Return (x, y) of the center of cell containing provided text 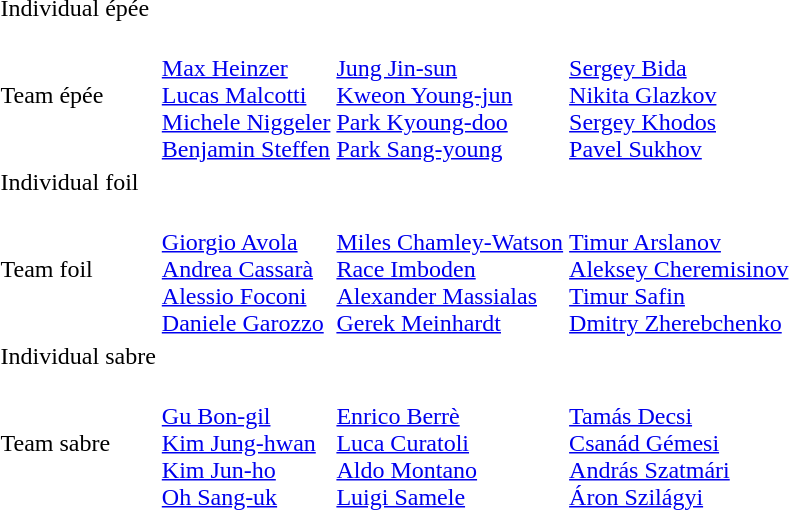
Miles Chamley-WatsonRace ImbodenAlexander MassialasGerek Meinhardt (450, 269)
Giorgio AvolaAndrea CassaràAlessio FoconiDaniele Garozzo (246, 269)
Jung Jin-sunKweon Young-junPark Kyoung-dooPark Sang-young (450, 95)
Max HeinzerLucas MalcottiMichele NiggelerBenjamin Steffen (246, 95)
